From the cell containing the given text, extract its center point as (x, y) coordinate. 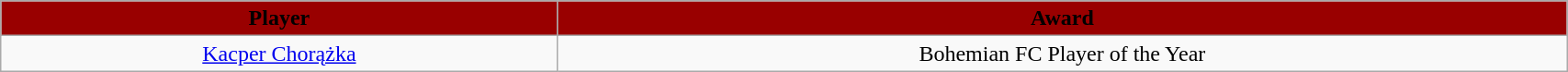
Player (279, 18)
Award (1062, 18)
Kacper Chorążka (279, 54)
Bohemian FC Player of the Year (1062, 54)
